Output the [x, y] coordinate of the center of the cell containing the given text.  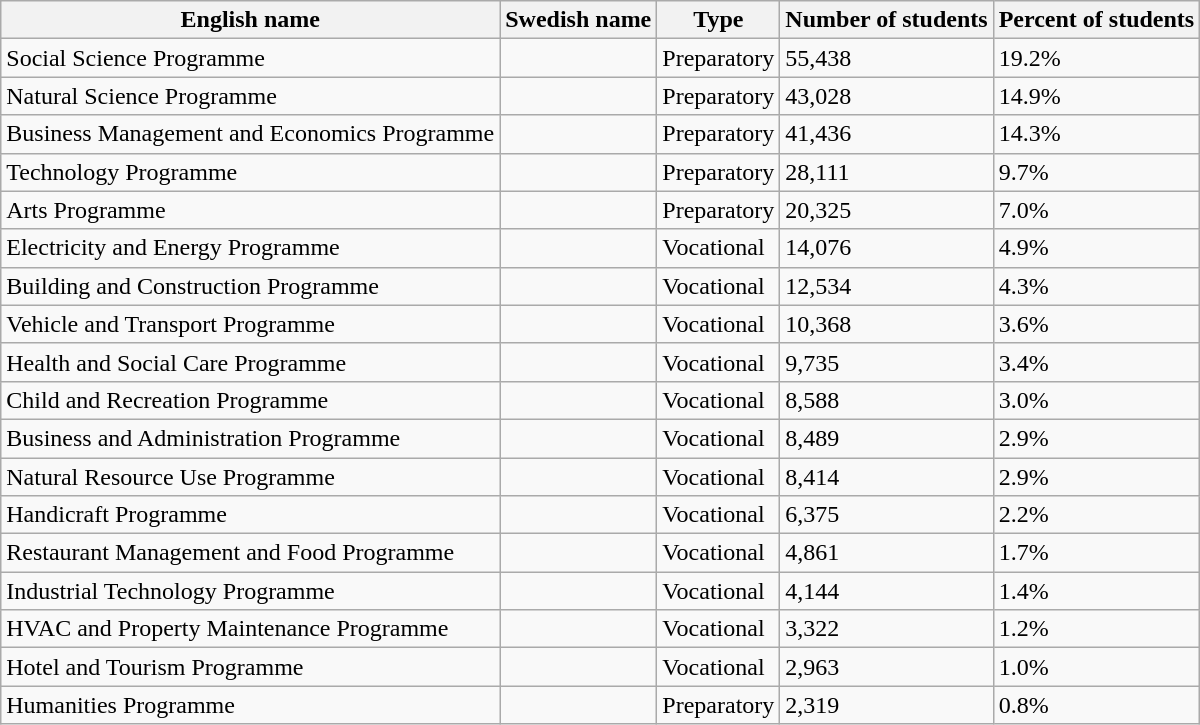
6,375 [886, 515]
2,319 [886, 705]
12,534 [886, 286]
1.7% [1096, 553]
4,144 [886, 591]
19.2% [1096, 58]
41,436 [886, 134]
4.3% [1096, 286]
20,325 [886, 210]
Type [718, 20]
8,489 [886, 438]
Hotel and Tourism Programme [250, 667]
Technology Programme [250, 172]
8,414 [886, 477]
Health and Social Care Programme [250, 362]
9.7% [1096, 172]
Number of students [886, 20]
Building and Construction Programme [250, 286]
4.9% [1096, 248]
1.0% [1096, 667]
1.4% [1096, 591]
Industrial Technology Programme [250, 591]
4,861 [886, 553]
Vehicle and Transport Programme [250, 324]
14.9% [1096, 96]
2,963 [886, 667]
Electricity and Energy Programme [250, 248]
43,028 [886, 96]
Humanities Programme [250, 705]
Natural Science Programme [250, 96]
Restaurant Management and Food Programme [250, 553]
0.8% [1096, 705]
Business and Administration Programme [250, 438]
3,322 [886, 629]
14,076 [886, 248]
Natural Resource Use Programme [250, 477]
HVAC and Property Maintenance Programme [250, 629]
2.2% [1096, 515]
1.2% [1096, 629]
9,735 [886, 362]
English name [250, 20]
28,111 [886, 172]
Arts Programme [250, 210]
Percent of students [1096, 20]
Child and Recreation Programme [250, 400]
Handicraft Programme [250, 515]
Business Management and Economics Programme [250, 134]
Social Science Programme [250, 58]
8,588 [886, 400]
3.0% [1096, 400]
55,438 [886, 58]
3.4% [1096, 362]
Swedish name [578, 20]
7.0% [1096, 210]
10,368 [886, 324]
14.3% [1096, 134]
3.6% [1096, 324]
